Locate the cell with the specified text and output its (x, y) center coordinate. 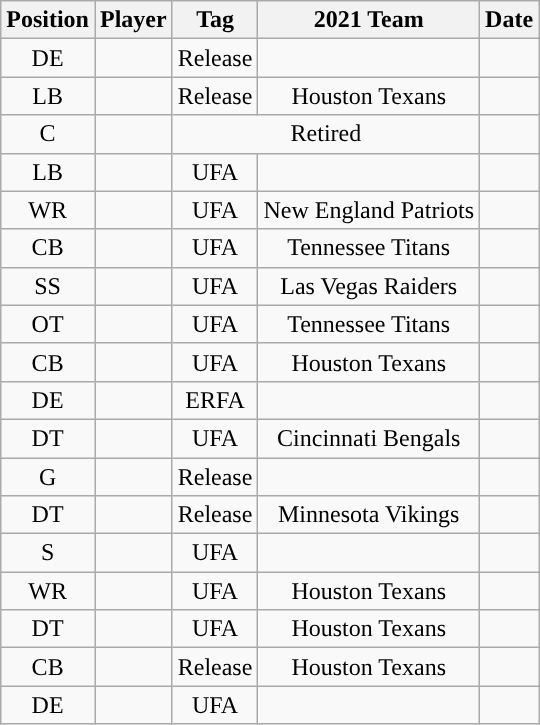
OT (48, 324)
C (48, 134)
Tag (215, 20)
Minnesota Vikings (369, 515)
Retired (326, 134)
S (48, 553)
G (48, 477)
Las Vegas Raiders (369, 286)
Cincinnati Bengals (369, 438)
Player (133, 20)
2021 Team (369, 20)
ERFA (215, 400)
Date (510, 20)
SS (48, 286)
Position (48, 20)
New England Patriots (369, 210)
